From the cell containing the given text, extract its center point as (x, y) coordinate. 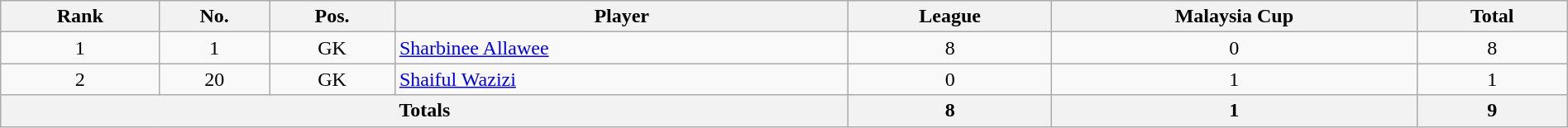
Total (1492, 17)
Player (622, 17)
20 (215, 79)
Malaysia Cup (1234, 17)
Totals (425, 111)
League (949, 17)
No. (215, 17)
2 (80, 79)
Sharbinee Allawee (622, 48)
Shaiful Wazizi (622, 79)
Pos. (332, 17)
Rank (80, 17)
9 (1492, 111)
